Detect which cell encompasses the target text, then output its (X, Y) center coordinate. 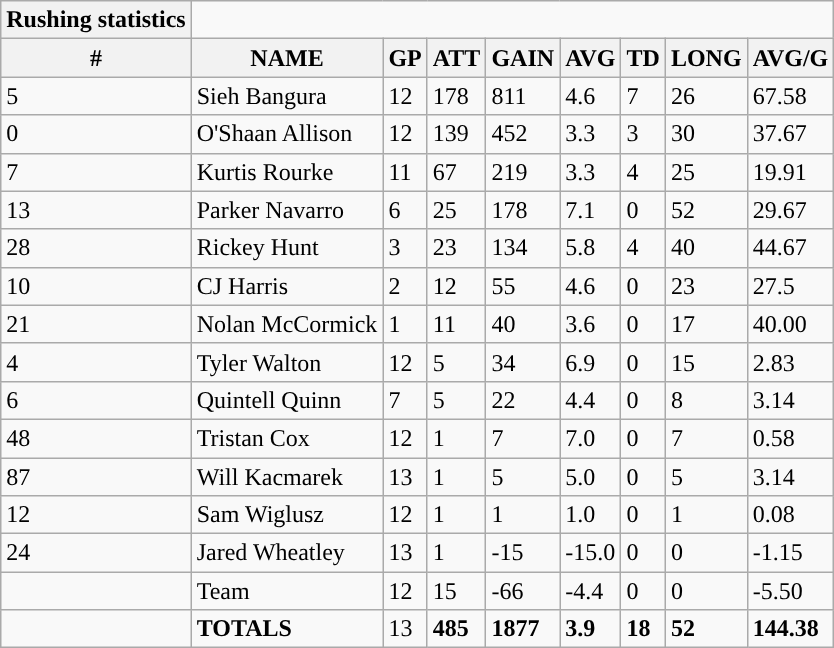
-15.0 (590, 553)
144.38 (790, 629)
34 (523, 362)
27.5 (790, 286)
26 (706, 96)
1.0 (590, 515)
67 (456, 172)
Will Kacmarek (287, 477)
-66 (523, 591)
# (96, 58)
-5.50 (790, 591)
811 (523, 96)
87 (96, 477)
LONG (706, 58)
GAIN (523, 58)
30 (706, 134)
24 (96, 553)
-4.4 (590, 591)
48 (96, 438)
1877 (523, 629)
139 (456, 134)
7.0 (590, 438)
22 (523, 400)
ATT (456, 58)
GP (405, 58)
AVG/G (790, 58)
Quintell Quinn (287, 400)
Rushing statistics (96, 20)
55 (523, 286)
28 (96, 248)
Parker Navarro (287, 210)
Jared Wheatley (287, 553)
6.9 (590, 362)
4.4 (590, 400)
7.1 (590, 210)
44.67 (790, 248)
3.6 (590, 324)
452 (523, 134)
Team (287, 591)
-1.15 (790, 553)
19.91 (790, 172)
-15 (523, 553)
Kurtis Rourke (287, 172)
0.08 (790, 515)
37.67 (790, 134)
485 (456, 629)
67.58 (790, 96)
CJ Harris (287, 286)
219 (523, 172)
134 (523, 248)
5.0 (590, 477)
40.00 (790, 324)
AVG (590, 58)
18 (643, 629)
Tyler Walton (287, 362)
TD (643, 58)
NAME (287, 58)
17 (706, 324)
2 (405, 286)
Tristan Cox (287, 438)
Sam Wiglusz (287, 515)
10 (96, 286)
0.58 (790, 438)
8 (706, 400)
29.67 (790, 210)
Sieh Bangura (287, 96)
Rickey Hunt (287, 248)
5.8 (590, 248)
2.83 (790, 362)
TOTALS (287, 629)
3.9 (590, 629)
Nolan McCormick (287, 324)
O'Shaan Allison (287, 134)
21 (96, 324)
